Extract the (x, y) coordinate from the center of the cell holding the provided text.  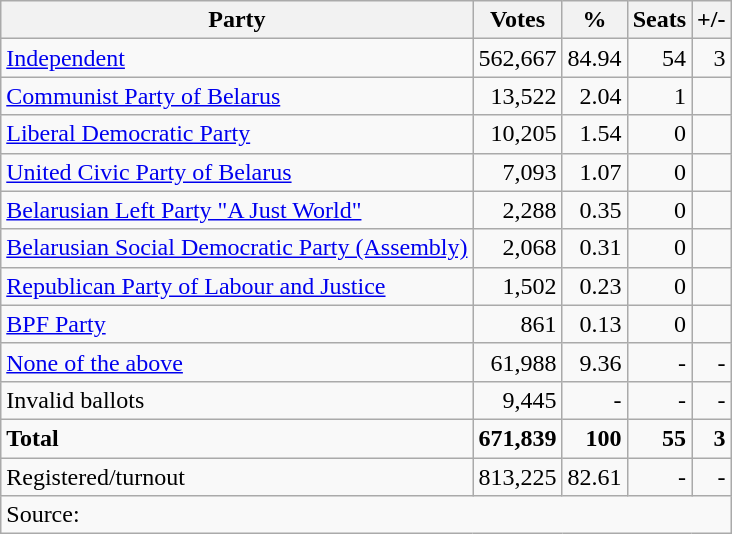
1 (659, 96)
Party (237, 20)
Source: (366, 515)
Seats (659, 20)
671,839 (518, 438)
United Civic Party of Belarus (237, 172)
Votes (518, 20)
Belarusian Left Party "A Just World" (237, 210)
10,205 (518, 134)
Belarusian Social Democratic Party (Assembly) (237, 248)
54 (659, 58)
Liberal Democratic Party (237, 134)
2.04 (594, 96)
13,522 (518, 96)
Total (237, 438)
84.94 (594, 58)
861 (518, 324)
2,288 (518, 210)
100 (594, 438)
9.36 (594, 362)
82.61 (594, 477)
1,502 (518, 286)
None of the above (237, 362)
% (594, 20)
9,445 (518, 400)
1.54 (594, 134)
Invalid ballots (237, 400)
0.35 (594, 210)
BPF Party (237, 324)
813,225 (518, 477)
Communist Party of Belarus (237, 96)
55 (659, 438)
0.31 (594, 248)
Republican Party of Labour and Justice (237, 286)
0.23 (594, 286)
Independent (237, 58)
2,068 (518, 248)
+/- (712, 20)
1.07 (594, 172)
61,988 (518, 362)
562,667 (518, 58)
Registered/turnout (237, 477)
7,093 (518, 172)
0.13 (594, 324)
